Search for the cell housing the specified text and yield its [X, Y] center coordinate. 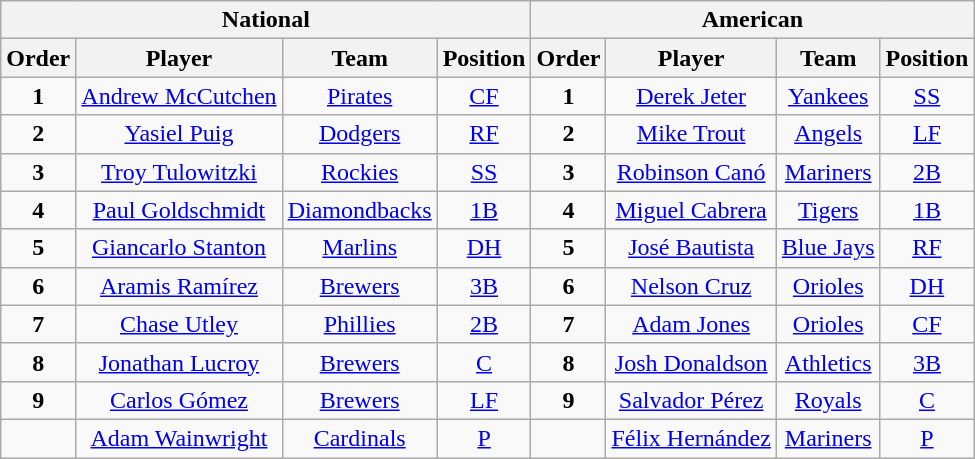
Rockies [360, 172]
Athletics [828, 362]
Troy Tulowitzki [179, 172]
Dodgers [360, 134]
Chase Utley [179, 324]
Mike Trout [691, 134]
Pirates [360, 96]
Robinson Canó [691, 172]
Adam Wainwright [179, 438]
Salvador Pérez [691, 400]
Paul Goldschmidt [179, 210]
American [752, 20]
Phillies [360, 324]
Yankees [828, 96]
Jonathan Lucroy [179, 362]
Marlins [360, 248]
José Bautista [691, 248]
Félix Hernández [691, 438]
Diamondbacks [360, 210]
Giancarlo Stanton [179, 248]
Josh Donaldson [691, 362]
Derek Jeter [691, 96]
Royals [828, 400]
Blue Jays [828, 248]
Miguel Cabrera [691, 210]
Angels [828, 134]
Cardinals [360, 438]
Tigers [828, 210]
Carlos Gómez [179, 400]
Adam Jones [691, 324]
Yasiel Puig [179, 134]
Aramis Ramírez [179, 286]
Andrew McCutchen [179, 96]
Nelson Cruz [691, 286]
National [266, 20]
